Return the (X, Y) coordinate for the center point of the cell that contains the specified text.  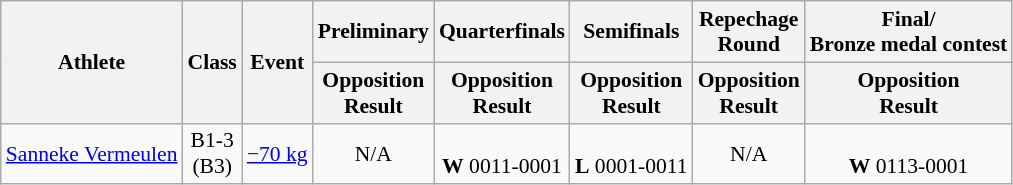
Athlete (92, 62)
L 0001-0011 (632, 154)
Preliminary (374, 32)
Class (212, 62)
Semifinals (632, 32)
Final/Bronze medal contest (909, 32)
W 0011-0001 (502, 154)
B1-3(B3) (212, 154)
W 0113-0001 (909, 154)
Event (278, 62)
Quarterfinals (502, 32)
−70 kg (278, 154)
Sanneke Vermeulen (92, 154)
Repechage Round (749, 32)
